Identify which cell holds the provided text, then report its [x, y] central coordinate. 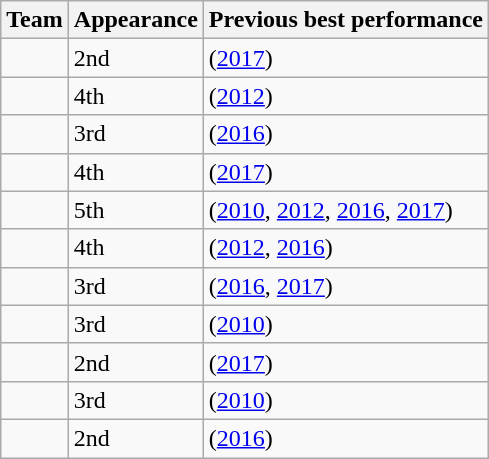
(2010, 2012, 2016, 2017) [346, 210]
Team [35, 20]
(2012, 2016) [346, 248]
(2016, 2017) [346, 286]
(2012) [346, 96]
Previous best performance [346, 20]
Appearance [136, 20]
5th [136, 210]
